Scan for the cell matching the given text and deliver its (x, y) coordinate at center. 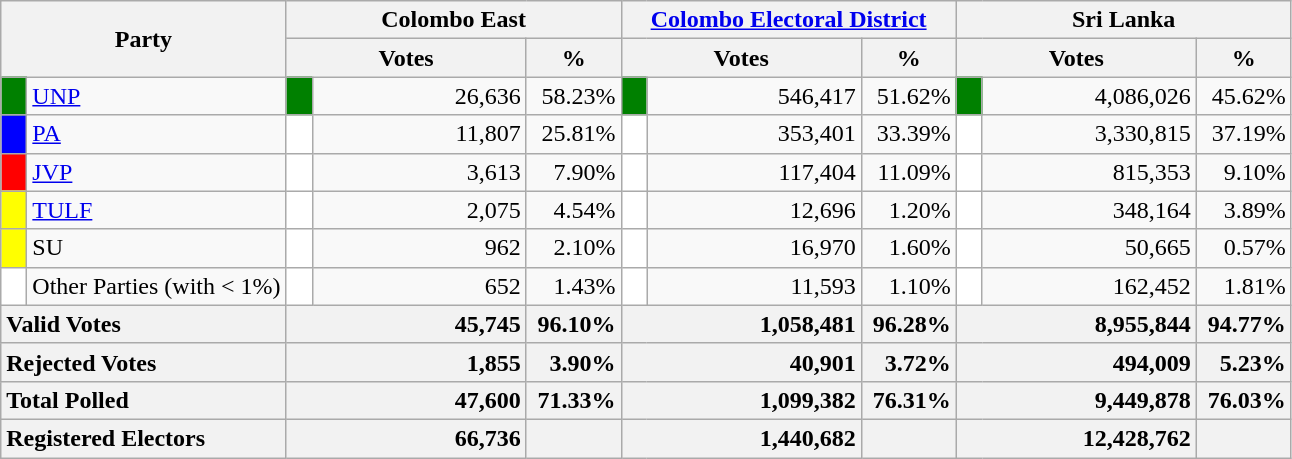
5.23% (1244, 362)
3.90% (574, 362)
1,058,481 (741, 324)
1.43% (574, 286)
8,955,844 (1076, 324)
TULF (156, 210)
Colombo East (454, 20)
1.20% (908, 210)
0.57% (1244, 248)
1.81% (1244, 286)
3,613 (419, 172)
96.10% (574, 324)
Party (144, 39)
76.31% (908, 400)
96.28% (908, 324)
9.10% (1244, 172)
66,736 (406, 438)
Rejected Votes (144, 362)
4,086,026 (1089, 96)
1,440,682 (741, 438)
50,665 (1089, 248)
40,901 (741, 362)
Other Parties (with < 1%) (156, 286)
12,696 (754, 210)
162,452 (1089, 286)
11,807 (419, 134)
71.33% (574, 400)
25.81% (574, 134)
Colombo Electoral District (788, 20)
3,330,815 (1089, 134)
7.90% (574, 172)
26,636 (419, 96)
815,353 (1089, 172)
Registered Electors (144, 438)
11.09% (908, 172)
1.60% (908, 248)
76.03% (1244, 400)
45.62% (1244, 96)
94.77% (1244, 324)
494,009 (1076, 362)
1,855 (406, 362)
PA (156, 134)
UNP (156, 96)
353,401 (754, 134)
962 (419, 248)
3.72% (908, 362)
Sri Lanka (1124, 20)
Valid Votes (144, 324)
1.10% (908, 286)
Total Polled (144, 400)
1,099,382 (741, 400)
348,164 (1089, 210)
JVP (156, 172)
652 (419, 286)
2.10% (574, 248)
2,075 (419, 210)
546,417 (754, 96)
9,449,878 (1076, 400)
47,600 (406, 400)
SU (156, 248)
3.89% (1244, 210)
16,970 (754, 248)
37.19% (1244, 134)
33.39% (908, 134)
51.62% (908, 96)
58.23% (574, 96)
12,428,762 (1076, 438)
117,404 (754, 172)
45,745 (406, 324)
4.54% (574, 210)
11,593 (754, 286)
